Return the (x, y) coordinate for the center point of the cell that contains the specified text.  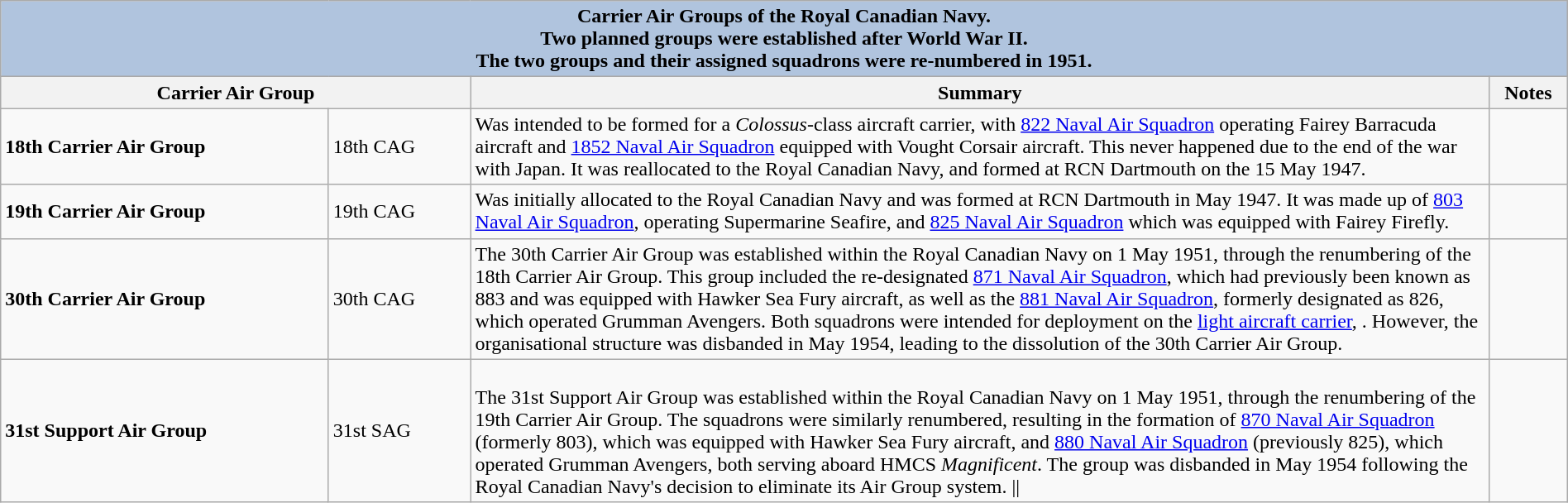
Carrier Air Group (236, 93)
18th Carrier Air Group (165, 146)
18th CAG (399, 146)
19th Carrier Air Group (165, 212)
30th Carrier Air Group (165, 299)
31st Support Air Group (165, 430)
31st SAG (399, 430)
Notes (1528, 93)
30th CAG (399, 299)
19th CAG (399, 212)
Summary (979, 93)
